Output the (X, Y) coordinate of the center of the cell containing the given text.  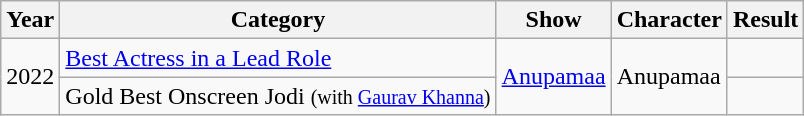
Category (278, 20)
Gold Best Onscreen Jodi (with Gaurav Khanna) (278, 96)
Show (554, 20)
Character (669, 20)
Result (765, 20)
Year (30, 20)
Best Actress in a Lead Role (278, 58)
2022 (30, 77)
